Output the [x, y] coordinate of the center of the cell containing the given text.  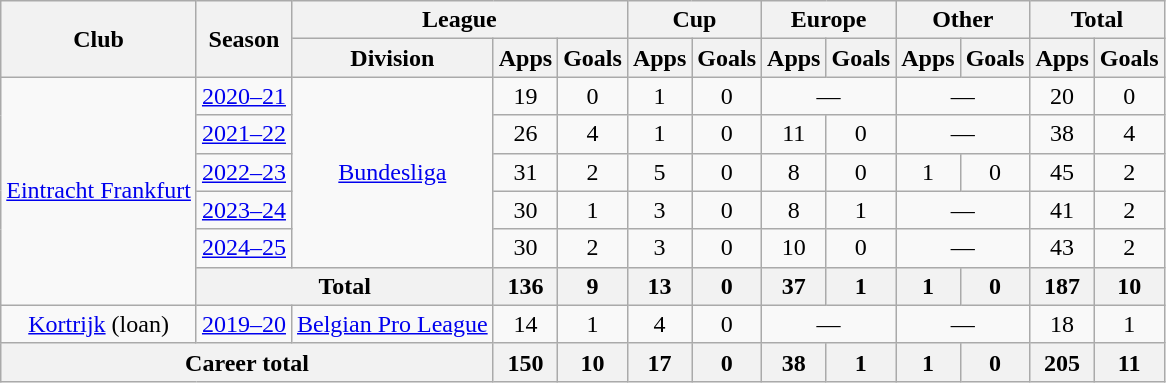
Belgian Pro League [392, 324]
2022–23 [244, 172]
41 [1062, 210]
18 [1062, 324]
205 [1062, 362]
37 [794, 286]
Division [392, 58]
Club [99, 39]
Eintracht Frankfurt [99, 191]
2021–22 [244, 134]
Bundesliga [392, 172]
20 [1062, 96]
13 [659, 286]
2020–21 [244, 96]
150 [525, 362]
2019–20 [244, 324]
9 [593, 286]
26 [525, 134]
31 [525, 172]
Season [244, 39]
19 [525, 96]
14 [525, 324]
17 [659, 362]
43 [1062, 248]
5 [659, 172]
League [459, 20]
45 [1062, 172]
Kortrijk (loan) [99, 324]
Career total [247, 362]
2024–25 [244, 248]
Europe [829, 20]
187 [1062, 286]
Cup [694, 20]
Other [963, 20]
136 [525, 286]
2023–24 [244, 210]
